Determine the [X, Y] coordinate at the center of the cell enclosing the given text.  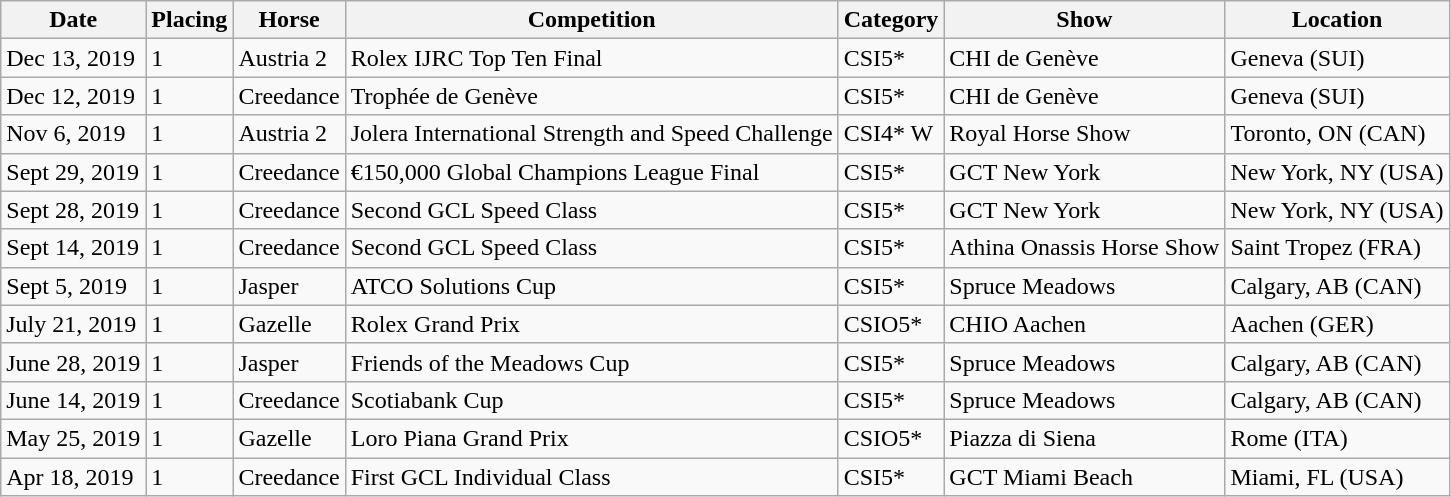
Apr 18, 2019 [74, 477]
Loro Piana Grand Prix [592, 438]
Date [74, 20]
Horse [289, 20]
Sept 14, 2019 [74, 248]
May 25, 2019 [74, 438]
July 21, 2019 [74, 324]
Nov 6, 2019 [74, 134]
Sept 29, 2019 [74, 172]
Aachen (GER) [1337, 324]
June 28, 2019 [74, 362]
Friends of the Meadows Cup [592, 362]
Scotiabank Cup [592, 400]
GCT Miami Beach [1084, 477]
Rolex Grand Prix [592, 324]
€150,000 Global Champions League Final [592, 172]
Rolex IJRC Top Ten Final [592, 58]
Trophée de Genève [592, 96]
Sept 5, 2019 [74, 286]
Athina Onassis Horse Show [1084, 248]
Category [891, 20]
Piazza di Siena [1084, 438]
Sept 28, 2019 [74, 210]
ATCO Solutions Cup [592, 286]
Jolera International Strength and Speed Challenge [592, 134]
June 14, 2019 [74, 400]
Competition [592, 20]
CHIO Aachen [1084, 324]
Miami, FL (USA) [1337, 477]
Location [1337, 20]
CSI4* W [891, 134]
Dec 13, 2019 [74, 58]
Show [1084, 20]
Saint Tropez (FRA) [1337, 248]
Royal Horse Show [1084, 134]
First GCL Individual Class [592, 477]
Toronto, ON (CAN) [1337, 134]
Rome (ITA) [1337, 438]
Dec 12, 2019 [74, 96]
Placing [190, 20]
